Locate the cell with the specified text and output its [X, Y] center coordinate. 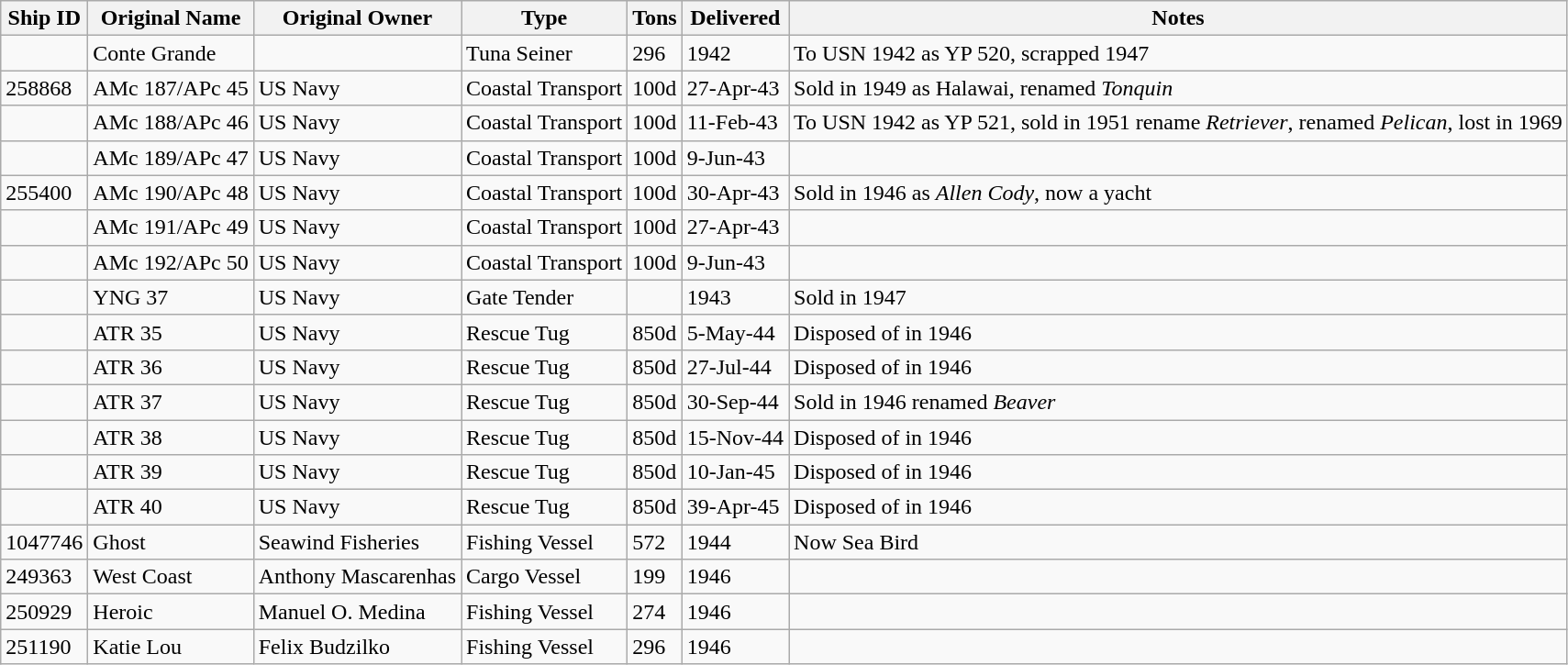
255400 [44, 193]
Seawind Fisheries [357, 542]
AMc 191/APc 49 [171, 227]
Cargo Vessel [545, 577]
Notes [1178, 18]
27-Jul-44 [735, 367]
ATR 35 [171, 332]
39-Apr-45 [735, 507]
1047746 [44, 542]
ATR 40 [171, 507]
258868 [44, 88]
Heroic [171, 612]
572 [655, 542]
Tons [655, 18]
West Coast [171, 577]
251190 [44, 647]
Gate Tender [545, 297]
30-Sep-44 [735, 402]
15-Nov-44 [735, 438]
Original Name [171, 18]
Sold in 1946 as Allen Cody, now a yacht [1178, 193]
ATR 39 [171, 472]
250929 [44, 612]
ATR 38 [171, 438]
AMc 190/APc 48 [171, 193]
5-May-44 [735, 332]
Now Sea Bird [1178, 542]
AMc 187/APc 45 [171, 88]
Sold in 1947 [1178, 297]
AMc 188/APc 46 [171, 123]
30-Apr-43 [735, 193]
11-Feb-43 [735, 123]
ATR 36 [171, 367]
AMc 192/APc 50 [171, 262]
1944 [735, 542]
ATR 37 [171, 402]
Sold in 1946 renamed Beaver [1178, 402]
Sold in 1949 as Halawai, renamed Tonquin [1178, 88]
Ghost [171, 542]
YNG 37 [171, 297]
1943 [735, 297]
To USN 1942 as YP 520, scrapped 1947 [1178, 53]
Delivered [735, 18]
199 [655, 577]
Katie Lou [171, 647]
274 [655, 612]
Ship ID [44, 18]
Manuel O. Medina [357, 612]
Type [545, 18]
AMc 189/APc 47 [171, 158]
249363 [44, 577]
Felix Budzilko [357, 647]
Tuna Seiner [545, 53]
To USN 1942 as YP 521, sold in 1951 rename Retriever, renamed Pelican, lost in 1969 [1178, 123]
Conte Grande [171, 53]
Anthony Mascarenhas [357, 577]
1942 [735, 53]
10-Jan-45 [735, 472]
Original Owner [357, 18]
